Provide the [x, y] coordinate of the cell's center where the given text is located.  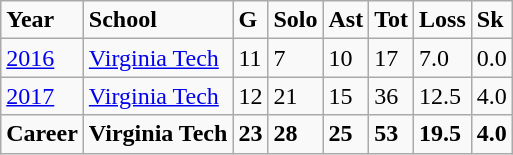
Ast [346, 20]
0.0 [492, 58]
10 [346, 58]
36 [392, 96]
19.5 [443, 134]
12.5 [443, 96]
7 [296, 58]
2016 [42, 58]
21 [296, 96]
28 [296, 134]
15 [346, 96]
School [158, 20]
Sk [492, 20]
11 [250, 58]
Career [42, 134]
12 [250, 96]
2017 [42, 96]
Loss [443, 20]
G [250, 20]
Tot [392, 20]
17 [392, 58]
25 [346, 134]
53 [392, 134]
23 [250, 134]
Solo [296, 20]
Year [42, 20]
7.0 [443, 58]
